Determine the [X, Y] coordinate at the center of the cell enclosing the given text.  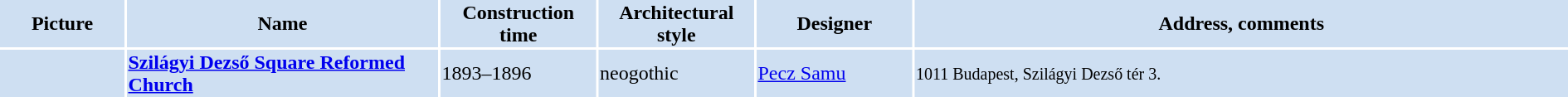
Construction time [519, 23]
Szilágyi Dezső Square Reformed Church [282, 73]
Pecz Samu [835, 73]
neogothic [677, 73]
Picture [62, 23]
Name [282, 23]
1011 Budapest, Szilágyi Dezső tér 3. [1241, 73]
Address, comments [1241, 23]
1893–1896 [519, 73]
Designer [835, 23]
Architectural style [677, 23]
